Search for the cell housing the specified text and yield its [x, y] center coordinate. 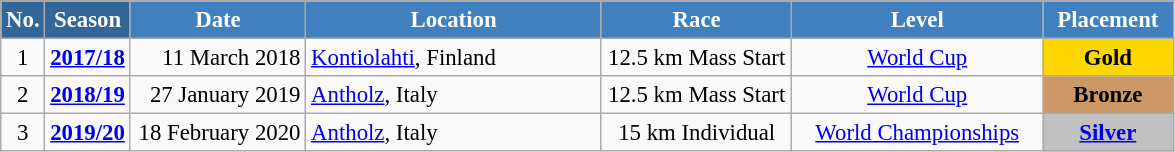
Placement [1108, 20]
Silver [1108, 133]
15 km Individual [696, 133]
2018/19 [88, 95]
Kontiolahti, Finland [454, 58]
2 [23, 95]
Race [696, 20]
18 February 2020 [218, 133]
27 January 2019 [218, 95]
1 [23, 58]
2017/18 [88, 58]
World Championships [918, 133]
Gold [1108, 58]
Location [454, 20]
Date [218, 20]
2019/20 [88, 133]
Bronze [1108, 95]
No. [23, 20]
Season [88, 20]
Level [918, 20]
3 [23, 133]
11 March 2018 [218, 58]
